Return the (x, y) coordinate for the center point of the cell that contains the specified text.  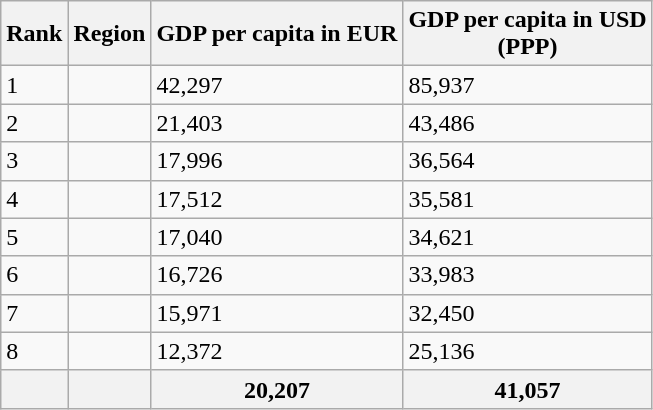
33,983 (528, 275)
43,486 (528, 123)
85,937 (528, 85)
36,564 (528, 161)
5 (34, 237)
20,207 (277, 389)
Rank (34, 34)
21,403 (277, 123)
3 (34, 161)
42,297 (277, 85)
Region (110, 34)
4 (34, 199)
25,136 (528, 351)
35,581 (528, 199)
1 (34, 85)
12,372 (277, 351)
17,512 (277, 199)
32,450 (528, 313)
41,057 (528, 389)
GDP per capita in USD(PPP) (528, 34)
16,726 (277, 275)
17,040 (277, 237)
7 (34, 313)
6 (34, 275)
15,971 (277, 313)
17,996 (277, 161)
GDP per capita in EUR (277, 34)
34,621 (528, 237)
2 (34, 123)
8 (34, 351)
